Output the (X, Y) coordinate of the center of the cell containing the given text.  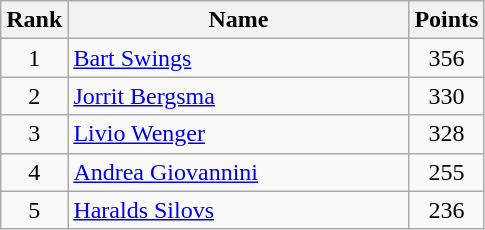
4 (34, 172)
Livio Wenger (238, 134)
Name (238, 20)
255 (446, 172)
Points (446, 20)
236 (446, 210)
Bart Swings (238, 58)
Jorrit Bergsma (238, 96)
328 (446, 134)
356 (446, 58)
1 (34, 58)
Andrea Giovannini (238, 172)
Rank (34, 20)
5 (34, 210)
2 (34, 96)
Haralds Silovs (238, 210)
330 (446, 96)
3 (34, 134)
